Extract the [x, y] coordinate from the center of the cell holding the provided text.  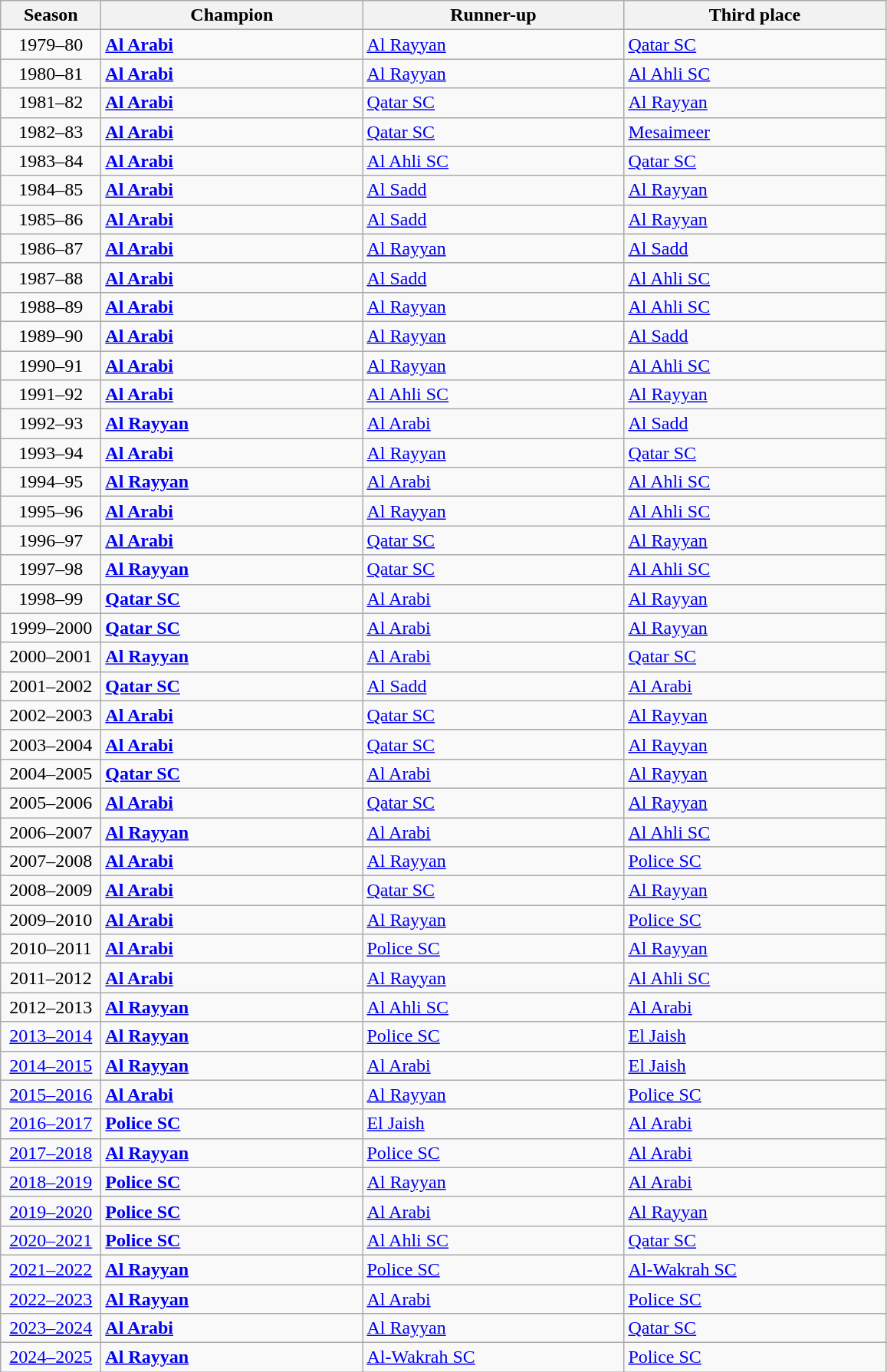
2004–2005 [51, 773]
1995–96 [51, 511]
2022–2023 [51, 1299]
Mesaimeer [754, 132]
2014–2015 [51, 1065]
1979–80 [51, 44]
2024–2025 [51, 1357]
1993–94 [51, 453]
2010–2011 [51, 949]
1989–90 [51, 336]
2007–2008 [51, 862]
1997–98 [51, 569]
2006–2007 [51, 832]
2015–2016 [51, 1095]
1981–82 [51, 103]
2018–2019 [51, 1182]
1984–85 [51, 190]
1998–99 [51, 599]
1991–92 [51, 395]
1983–84 [51, 161]
Season [51, 15]
2011–2012 [51, 978]
1994–95 [51, 482]
2020–2021 [51, 1240]
2002–2003 [51, 715]
1992–93 [51, 424]
Runner-up [494, 15]
2023–2024 [51, 1328]
1996–97 [51, 540]
1990–91 [51, 366]
2000–2001 [51, 657]
2001–2002 [51, 686]
2005–2006 [51, 803]
1987–88 [51, 277]
1982–83 [51, 132]
2019–2020 [51, 1211]
1980–81 [51, 74]
2013–2014 [51, 1036]
2012–2013 [51, 1007]
Third place [754, 15]
1986–87 [51, 248]
1985–86 [51, 219]
1988–89 [51, 307]
2017–2018 [51, 1153]
2009–2010 [51, 920]
2021–2022 [51, 1269]
Champion [232, 15]
1999–2000 [51, 628]
2016–2017 [51, 1124]
2008–2009 [51, 891]
2003–2004 [51, 744]
